Capture the cell that displays the provided text and extract its (X, Y) central coordinate. 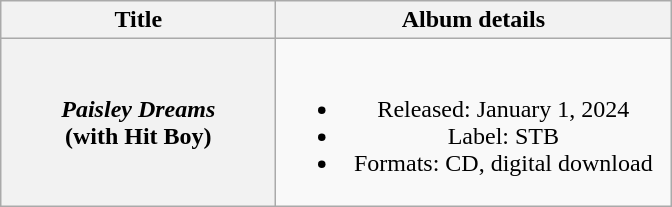
Album details (474, 20)
Released: January 1, 2024Label: STBFormats: CD, digital download (474, 122)
Title (138, 20)
Paisley Dreams(with Hit Boy) (138, 122)
